Provide the (X, Y) coordinate of the cell's center where the given text is located.  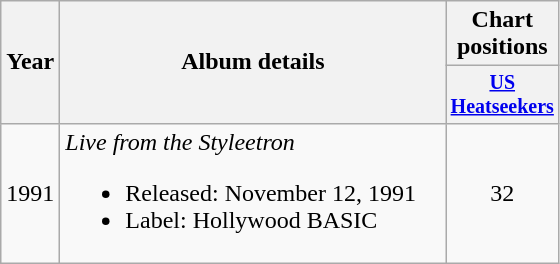
Chart positions (502, 34)
32 (502, 193)
Year (30, 62)
US Heatseekers (502, 94)
Live from the StyleetronReleased: November 12, 1991Label: Hollywood BASIC (253, 193)
1991 (30, 193)
Album details (253, 62)
